Detect which cell encompasses the target text, then output its (x, y) center coordinate. 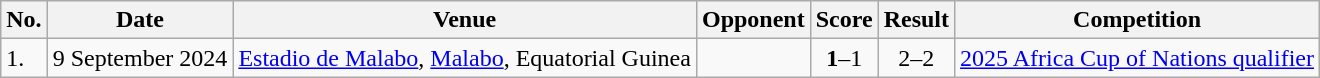
Competition (1138, 20)
Venue (465, 20)
Estadio de Malabo, Malabo, Equatorial Guinea (465, 58)
No. (24, 20)
Score (844, 20)
9 September 2024 (140, 58)
Date (140, 20)
Opponent (753, 20)
1–1 (844, 58)
1. (24, 58)
2025 Africa Cup of Nations qualifier (1138, 58)
Result (916, 20)
2–2 (916, 58)
